From the cell containing the given text, extract its center point as (X, Y) coordinate. 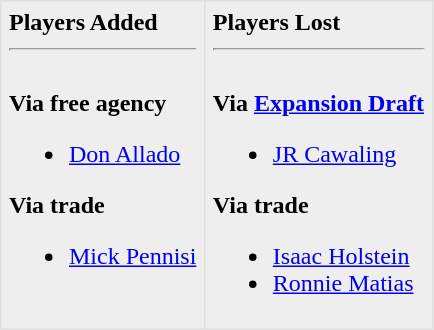
Players Lost Via Expansion DraftJR CawalingVia tradeIsaac HolsteinRonnie Matias (319, 165)
Players Added Via free agencyDon AlladoVia tradeMick Pennisi (103, 165)
